Return (X, Y) of the center of cell containing provided text 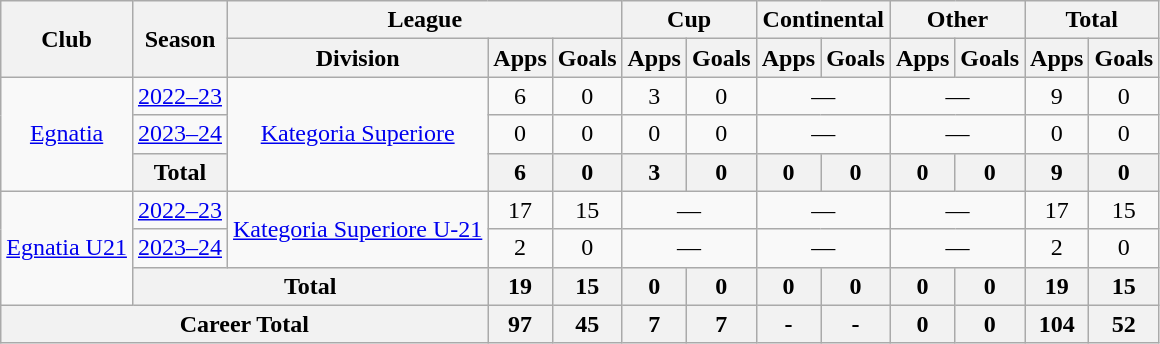
Career Total (244, 324)
Continental (823, 20)
Season (180, 39)
Other (957, 20)
104 (1057, 324)
Kategoria Superiore U-21 (358, 229)
52 (1124, 324)
Egnatia U21 (67, 248)
League (425, 20)
Division (358, 58)
Egnatia (67, 134)
Kategoria Superiore (358, 134)
45 (587, 324)
Club (67, 39)
Cup (689, 20)
97 (520, 324)
